Output the (x, y) coordinate of the center of the cell containing the given text.  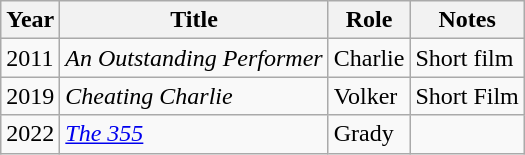
2022 (30, 134)
Short Film (467, 96)
The 355 (194, 134)
Cheating Charlie (194, 96)
Notes (467, 20)
Title (194, 20)
Role (369, 20)
Grady (369, 134)
Charlie (369, 58)
Short film (467, 58)
Volker (369, 96)
Year (30, 20)
2011 (30, 58)
2019 (30, 96)
An Outstanding Performer (194, 58)
